For the text-containing cell, return its midpoint in [X, Y] coordinate format. 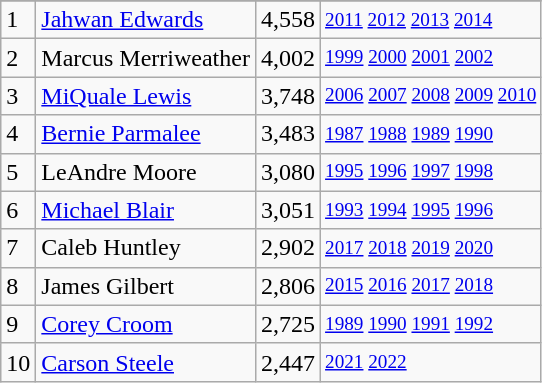
2021 2022 [431, 362]
1 [18, 20]
2006 2007 2008 2009 2010 [431, 96]
4,558 [288, 20]
3 [18, 96]
3,051 [288, 210]
1995 1996 1997 1998 [431, 172]
4,002 [288, 58]
6 [18, 210]
2,902 [288, 248]
1993 1994 1995 1996 [431, 210]
3,748 [288, 96]
Caleb Huntley [146, 248]
5 [18, 172]
2017 2018 2019 2020 [431, 248]
Jahwan Edwards [146, 20]
Michael Blair [146, 210]
1987 1988 1989 1990 [431, 134]
2011 2012 2013 2014 [431, 20]
LeAndre Moore [146, 172]
3,483 [288, 134]
3,080 [288, 172]
1989 1990 1991 1992 [431, 324]
MiQuale Lewis [146, 96]
Bernie Parmalee [146, 134]
7 [18, 248]
2,725 [288, 324]
2015 2016 2017 2018 [431, 286]
4 [18, 134]
9 [18, 324]
Carson Steele [146, 362]
Corey Croom [146, 324]
1999 2000 2001 2002 [431, 58]
James Gilbert [146, 286]
2,806 [288, 286]
8 [18, 286]
2 [18, 58]
10 [18, 362]
Marcus Merriweather [146, 58]
2,447 [288, 362]
